Pinpoint the cell where the given text exists, returning its (x, y) midpoint coordinate. 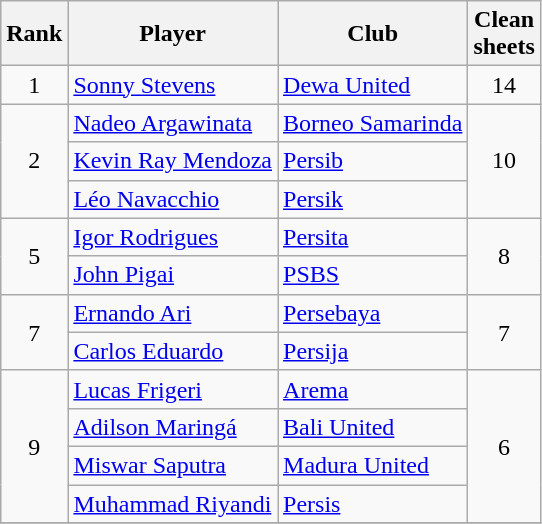
Muhammad Riyandi (173, 503)
Madura United (373, 465)
Persis (373, 503)
Adilson Maringá (173, 427)
Kevin Ray Mendoza (173, 161)
14 (504, 85)
Persija (373, 351)
Cleansheets (504, 34)
Léo Navacchio (173, 199)
Persib (373, 161)
John Pigai (173, 275)
Miswar Saputra (173, 465)
Igor Rodrigues (173, 237)
PSBS (373, 275)
Arema (373, 389)
Carlos Eduardo (173, 351)
Persebaya (373, 313)
Rank (34, 34)
Persik (373, 199)
Player (173, 34)
Dewa United (373, 85)
1 (34, 85)
Sonny Stevens (173, 85)
Borneo Samarinda (373, 123)
Lucas Frigeri (173, 389)
2 (34, 161)
9 (34, 446)
Club (373, 34)
Ernando Ari (173, 313)
6 (504, 446)
Bali United (373, 427)
10 (504, 161)
8 (504, 256)
Persita (373, 237)
Nadeo Argawinata (173, 123)
5 (34, 256)
